Find where the given text appears and provide that cell's center as (x, y) coordinate. 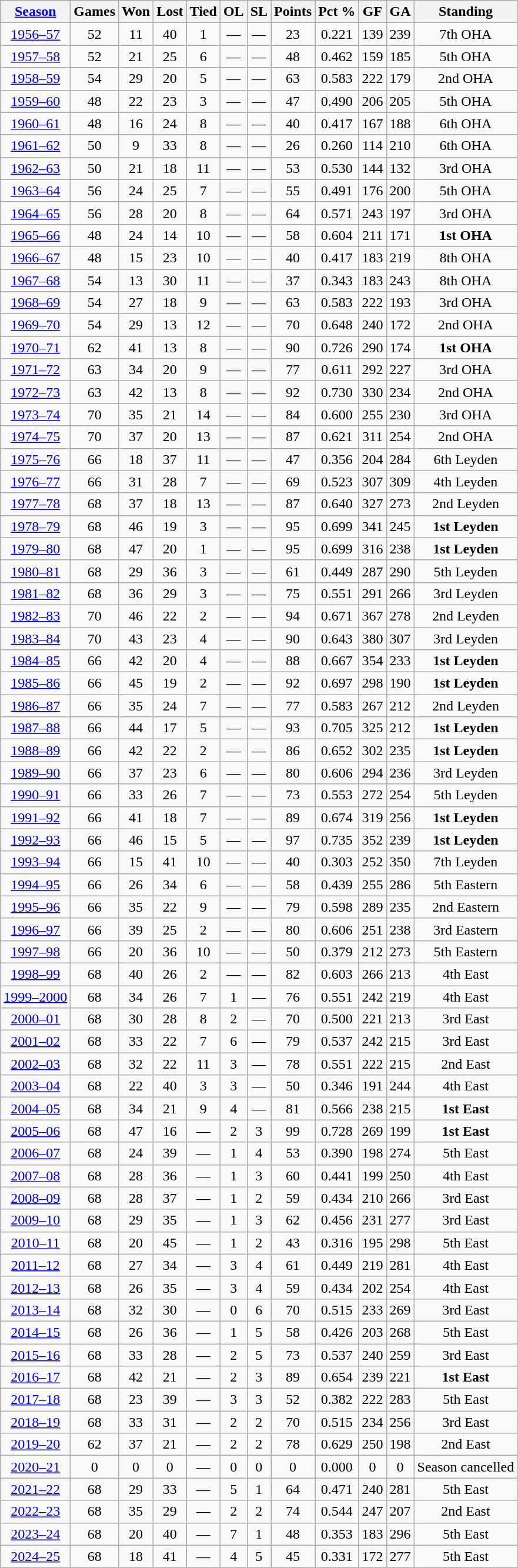
327 (373, 504)
0.671 (337, 616)
0.544 (337, 1512)
84 (293, 415)
1999–2000 (35, 997)
244 (400, 1086)
0.471 (337, 1489)
319 (373, 818)
0.441 (337, 1176)
GF (373, 12)
167 (373, 124)
1970–71 (35, 348)
330 (373, 392)
1985–86 (35, 683)
0.303 (337, 862)
188 (400, 124)
272 (373, 795)
174 (400, 348)
2018–19 (35, 1422)
0.379 (337, 952)
144 (373, 168)
2008–09 (35, 1198)
205 (400, 101)
2023–24 (35, 1534)
204 (373, 459)
1992–93 (35, 840)
302 (373, 750)
0.652 (337, 750)
2002–03 (35, 1064)
286 (400, 885)
1965–66 (35, 235)
185 (400, 56)
283 (400, 1400)
325 (373, 728)
247 (373, 1512)
207 (400, 1512)
367 (373, 616)
267 (373, 706)
0.648 (337, 325)
1969–70 (35, 325)
0.705 (337, 728)
1972–73 (35, 392)
251 (373, 929)
0.221 (337, 34)
1982–83 (35, 616)
93 (293, 728)
86 (293, 750)
1994–95 (35, 885)
1987–88 (35, 728)
0.730 (337, 392)
1980–81 (35, 571)
76 (293, 997)
2019–20 (35, 1444)
0.697 (337, 683)
200 (400, 191)
316 (373, 549)
Season cancelled (466, 1467)
0.490 (337, 101)
2022–23 (35, 1512)
1990–91 (35, 795)
0.566 (337, 1109)
0.530 (337, 168)
88 (293, 661)
132 (400, 168)
1997–98 (35, 952)
2000–01 (35, 1019)
0.600 (337, 415)
202 (373, 1287)
1984–85 (35, 661)
1973–74 (35, 415)
296 (400, 1534)
268 (400, 1332)
55 (293, 191)
380 (373, 638)
75 (293, 593)
193 (400, 303)
0.571 (337, 213)
Won (136, 12)
0.621 (337, 437)
0.500 (337, 1019)
0.343 (337, 281)
0.728 (337, 1131)
1983–84 (35, 638)
309 (400, 482)
1977–78 (35, 504)
231 (373, 1220)
94 (293, 616)
341 (373, 526)
0.553 (337, 795)
1968–69 (35, 303)
1967–68 (35, 281)
Games (95, 12)
0.598 (337, 907)
190 (400, 683)
1979–80 (35, 549)
114 (373, 146)
0.382 (337, 1400)
12 (203, 325)
274 (400, 1153)
2001–02 (35, 1042)
2007–08 (35, 1176)
0.331 (337, 1556)
Standing (466, 12)
2013–14 (35, 1310)
352 (373, 840)
1961–62 (35, 146)
354 (373, 661)
2006–07 (35, 1153)
0.491 (337, 191)
0.674 (337, 818)
2003–04 (35, 1086)
159 (373, 56)
1959–60 (35, 101)
284 (400, 459)
97 (293, 840)
60 (293, 1176)
289 (373, 907)
259 (400, 1355)
0.260 (337, 146)
2020–21 (35, 1467)
311 (373, 437)
179 (400, 79)
211 (373, 235)
0.000 (337, 1467)
99 (293, 1131)
1956–57 (35, 34)
294 (373, 773)
292 (373, 370)
1963–64 (35, 191)
2024–25 (35, 1556)
195 (373, 1243)
1962–63 (35, 168)
0.456 (337, 1220)
1971–72 (35, 370)
0.629 (337, 1444)
0.523 (337, 482)
245 (400, 526)
82 (293, 974)
1996–97 (35, 929)
3rd Eastern (466, 929)
1986–87 (35, 706)
2021–22 (35, 1489)
1976–77 (35, 482)
17 (170, 728)
0.356 (337, 459)
278 (400, 616)
0.346 (337, 1086)
0.426 (337, 1332)
44 (136, 728)
1975–76 (35, 459)
1966–67 (35, 258)
291 (373, 593)
0.667 (337, 661)
1958–59 (35, 79)
7th OHA (466, 34)
1974–75 (35, 437)
1993–94 (35, 862)
197 (400, 213)
236 (400, 773)
252 (373, 862)
4th Leyden (466, 482)
Season (35, 12)
OL (233, 12)
191 (373, 1086)
2016–17 (35, 1377)
176 (373, 191)
0.735 (337, 840)
1957–58 (35, 56)
287 (373, 571)
1988–89 (35, 750)
69 (293, 482)
206 (373, 101)
2017–18 (35, 1400)
1991–92 (35, 818)
2004–05 (35, 1109)
SL (259, 12)
171 (400, 235)
7th Leyden (466, 862)
0.604 (337, 235)
0.603 (337, 974)
2011–12 (35, 1265)
0.643 (337, 638)
2015–16 (35, 1355)
2nd Eastern (466, 907)
2010–11 (35, 1243)
GA (400, 12)
81 (293, 1109)
350 (400, 862)
0.390 (337, 1153)
Pct % (337, 12)
0.611 (337, 370)
2005–06 (35, 1131)
1978–79 (35, 526)
Tied (203, 12)
1995–96 (35, 907)
139 (373, 34)
0.316 (337, 1243)
0.726 (337, 348)
1998–99 (35, 974)
0.654 (337, 1377)
0.462 (337, 56)
0.439 (337, 885)
230 (400, 415)
0.640 (337, 504)
203 (373, 1332)
1981–82 (35, 593)
1960–61 (35, 124)
Points (293, 12)
Lost (170, 12)
2009–10 (35, 1220)
2012–13 (35, 1287)
227 (400, 370)
0.353 (337, 1534)
1964–65 (35, 213)
2014–15 (35, 1332)
1989–90 (35, 773)
74 (293, 1512)
6th Leyden (466, 459)
